Capture the cell that displays the provided text and extract its (X, Y) central coordinate. 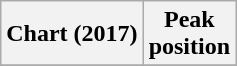
Peakposition (189, 34)
Chart (2017) (72, 34)
